Search for the cell housing the specified text and yield its (x, y) center coordinate. 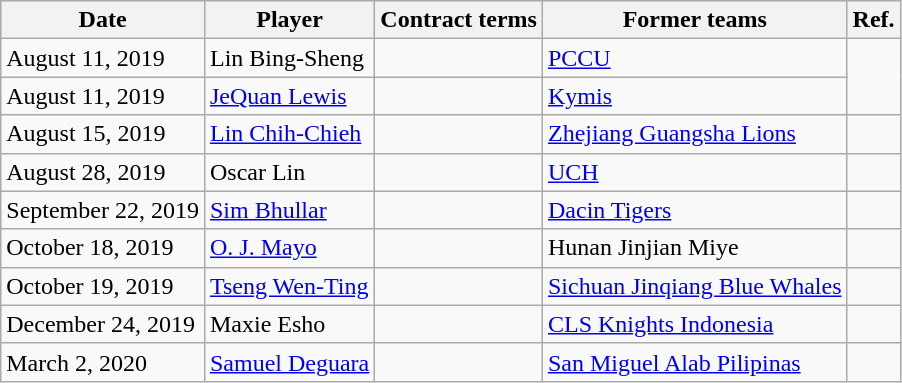
Kymis (694, 96)
August 15, 2019 (103, 134)
March 2, 2020 (103, 362)
Former teams (694, 20)
Date (103, 20)
Hunan Jinjian Miye (694, 248)
Zhejiang Guangsha Lions (694, 134)
Lin Chih-Chieh (289, 134)
December 24, 2019 (103, 324)
Sichuan Jinqiang Blue Whales (694, 286)
September 22, 2019 (103, 210)
San Miguel Alab Pilipinas (694, 362)
Sim Bhullar (289, 210)
CLS Knights Indonesia (694, 324)
August 28, 2019 (103, 172)
O. J. Mayo (289, 248)
UCH (694, 172)
Samuel Deguara (289, 362)
Dacin Tigers (694, 210)
JeQuan Lewis (289, 96)
October 19, 2019 (103, 286)
Tseng Wen-Ting (289, 286)
Contract terms (459, 20)
Ref. (874, 20)
Lin Bing-Sheng (289, 58)
Maxie Esho (289, 324)
PCCU (694, 58)
Oscar Lin (289, 172)
Player (289, 20)
October 18, 2019 (103, 248)
